Return [x, y] of the center of cell containing provided text 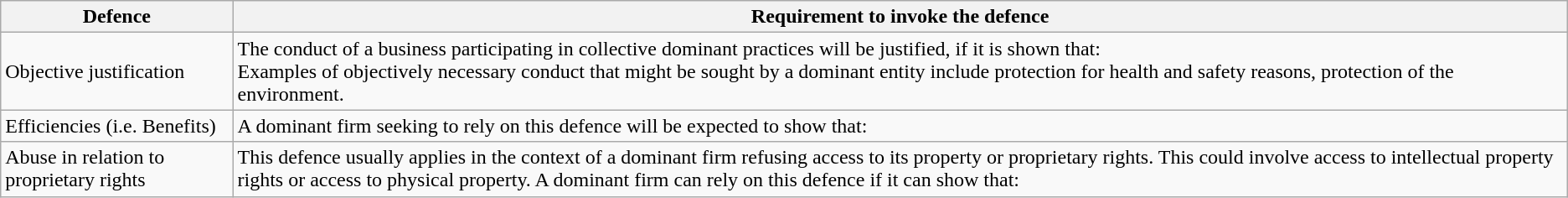
Abuse in relation to proprietary rights [117, 169]
Efficiencies (i.e. Benefits) [117, 126]
Requirement to invoke the defence [900, 17]
Defence [117, 17]
A dominant firm seeking to rely on this defence will be expected to show that: [900, 126]
Objective justification [117, 71]
